Determine the (x, y) coordinate at the center of the cell enclosing the given text.  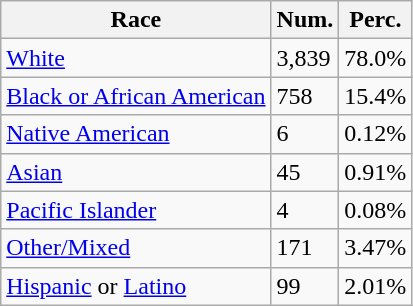
6 (305, 134)
171 (305, 248)
Asian (136, 172)
3.47% (376, 248)
Other/Mixed (136, 248)
0.12% (376, 134)
Num. (305, 20)
4 (305, 210)
Black or African American (136, 96)
15.4% (376, 96)
0.08% (376, 210)
0.91% (376, 172)
45 (305, 172)
Pacific Islander (136, 210)
Perc. (376, 20)
White (136, 58)
758 (305, 96)
3,839 (305, 58)
Native American (136, 134)
Hispanic or Latino (136, 286)
Race (136, 20)
99 (305, 286)
78.0% (376, 58)
2.01% (376, 286)
